Return the (x, y) coordinate for the center point of the cell that contains the specified text.  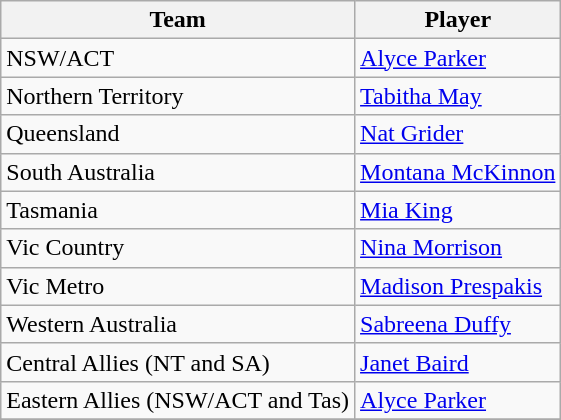
Player (458, 20)
Sabreena Duffy (458, 324)
Vic Metro (178, 286)
Mia King (458, 210)
Vic Country (178, 248)
NSW/ACT (178, 58)
South Australia (178, 172)
Nat Grider (458, 134)
Montana McKinnon (458, 172)
Western Australia (178, 324)
Tabitha May (458, 96)
Janet Baird (458, 362)
Eastern Allies (NSW/ACT and Tas) (178, 400)
Madison Prespakis (458, 286)
Northern Territory (178, 96)
Team (178, 20)
Queensland (178, 134)
Tasmania (178, 210)
Nina Morrison (458, 248)
Central Allies (NT and SA) (178, 362)
